Provide the [X, Y] coordinate of the cell's center where the given text is located.  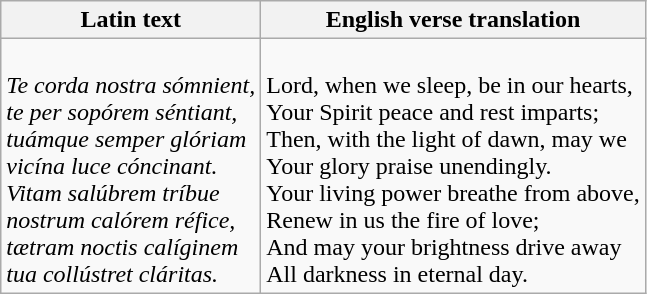
Latin text [131, 20]
English verse translation [454, 20]
